For the text-containing cell, return its midpoint in [X, Y] coordinate format. 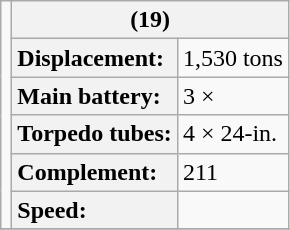
211 [232, 172]
Main battery: [95, 96]
(19) [150, 20]
Speed: [95, 210]
4 × 24‑in. [232, 134]
Displacement: [95, 58]
1,530 tons [232, 58]
3 × [232, 96]
Torpedo tubes: [95, 134]
Complement: [95, 172]
